Locate the cell with the specified text and output its (X, Y) center coordinate. 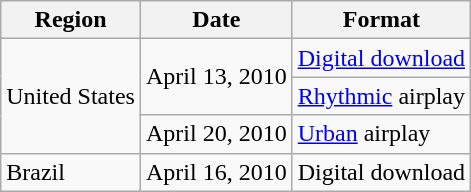
Rhythmic airplay (381, 96)
April 13, 2010 (216, 77)
United States (71, 96)
Region (71, 20)
Date (216, 20)
April 16, 2010 (216, 172)
April 20, 2010 (216, 134)
Urban airplay (381, 134)
Brazil (71, 172)
Format (381, 20)
